Provide the [X, Y] coordinate of the cell's center where the given text is located.  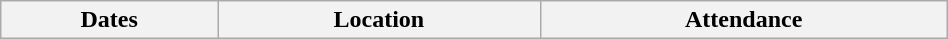
Attendance [744, 20]
Dates [110, 20]
Location [380, 20]
